Find where the given text appears and provide that cell's center as [x, y] coordinate. 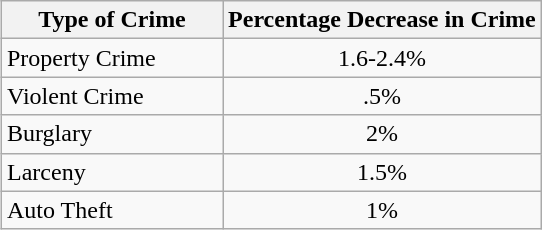
Percentage Decrease in Crime [382, 20]
Auto Theft [112, 210]
Burglary [112, 134]
1.5% [382, 172]
1% [382, 210]
1.6-2.4% [382, 58]
Type of Crime [112, 20]
.5% [382, 96]
2% [382, 134]
Violent Crime [112, 96]
Larceny [112, 172]
Property Crime [112, 58]
